Output the [x, y] coordinate of the center of the cell containing the given text.  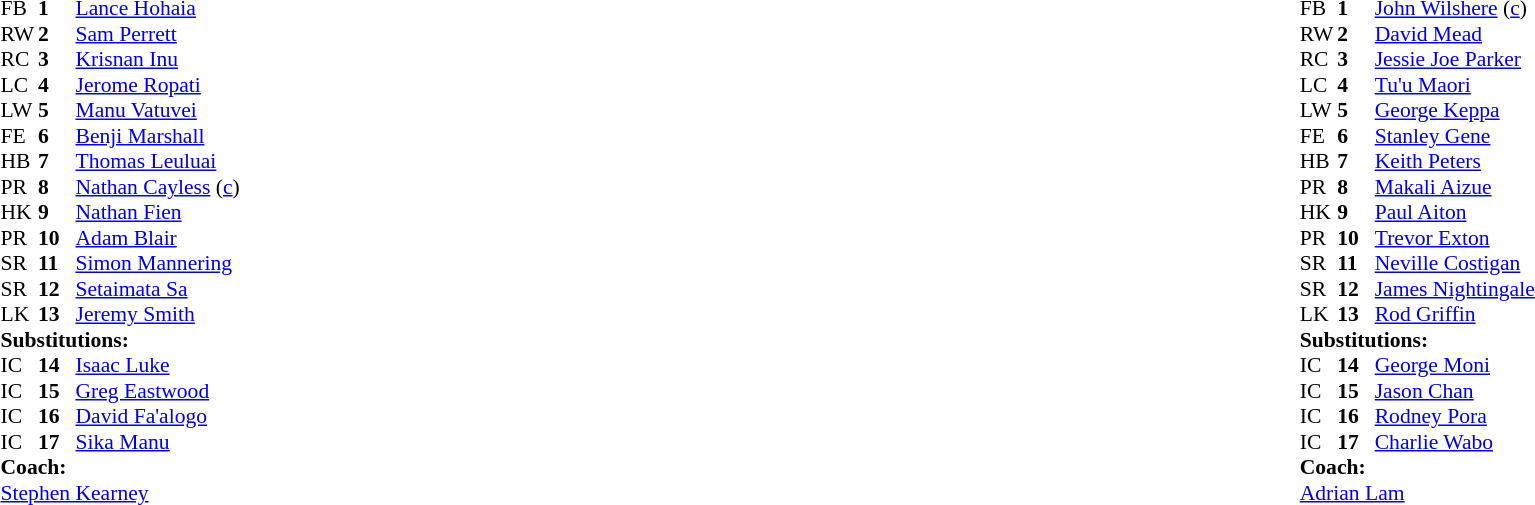
Charlie Wabo [1455, 442]
Nathan Fien [158, 213]
George Keppa [1455, 111]
Setaimata Sa [158, 289]
Jessie Joe Parker [1455, 59]
David Mead [1455, 34]
Sika Manu [158, 442]
Krisnan Inu [158, 59]
James Nightingale [1455, 289]
Tu'u Maori [1455, 85]
Adam Blair [158, 238]
Makali Aizue [1455, 187]
Manu Vatuvei [158, 111]
Rodney Pora [1455, 417]
Simon Mannering [158, 263]
Benji Marshall [158, 136]
Nathan Cayless (c) [158, 187]
Greg Eastwood [158, 391]
Thomas Leuluai [158, 161]
Keith Peters [1455, 161]
Rod Griffin [1455, 315]
Paul Aiton [1455, 213]
Stanley Gene [1455, 136]
Isaac Luke [158, 365]
David Fa'alogo [158, 417]
Jason Chan [1455, 391]
George Moni [1455, 365]
Neville Costigan [1455, 263]
Jeremy Smith [158, 315]
Jerome Ropati [158, 85]
Trevor Exton [1455, 238]
Sam Perrett [158, 34]
